Capture the cell that displays the provided text and extract its [x, y] central coordinate. 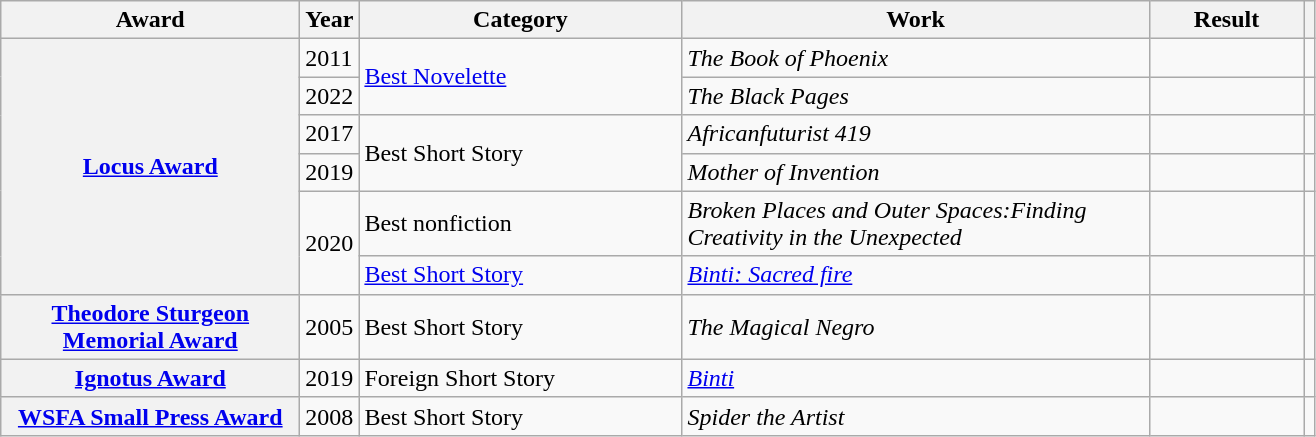
Best nonfiction [520, 224]
Category [520, 20]
2022 [330, 96]
Best Novelette [520, 77]
Year [330, 20]
2008 [330, 416]
2005 [330, 326]
WSFA Small Press Award [150, 416]
Mother of Invention [916, 172]
2011 [330, 58]
Theodore Sturgeon Memorial Award [150, 326]
Binti [916, 378]
Work [916, 20]
Result [1226, 20]
Award [150, 20]
The Book of Phoenix [916, 58]
2020 [330, 242]
The Magical Negro [916, 326]
Binti: Sacred fire [916, 275]
Broken Places and Outer Spaces:Finding Creativity in the Unexpected [916, 224]
Africanfuturist 419 [916, 134]
Ignotus Award [150, 378]
Spider the Artist [916, 416]
2017 [330, 134]
Foreign Short Story [520, 378]
The Black Pages [916, 96]
Locus Award [150, 166]
